For the text-containing cell, return its midpoint in (x, y) coordinate format. 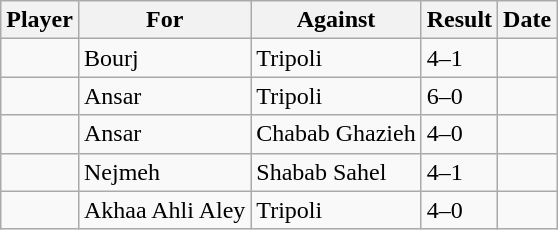
Player (40, 20)
Chabab Ghazieh (336, 134)
Against (336, 20)
Akhaa Ahli Aley (164, 210)
6–0 (459, 96)
Result (459, 20)
Date (528, 20)
Bourj (164, 58)
Nejmeh (164, 172)
Shabab Sahel (336, 172)
For (164, 20)
